From the cell containing the given text, extract its center point as [X, Y] coordinate. 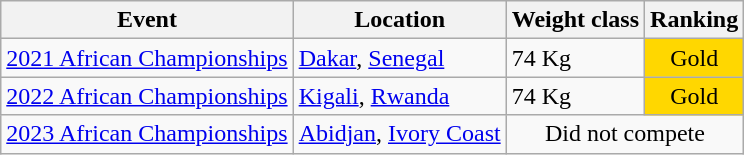
2023 African Championships [147, 134]
Location [400, 20]
Did not compete [625, 134]
2022 African Championships [147, 96]
Weight class [575, 20]
Abidjan, Ivory Coast [400, 134]
Ranking [694, 20]
Kigali, Rwanda [400, 96]
Dakar, Senegal [400, 58]
Event [147, 20]
2021 African Championships [147, 58]
